Output the [x, y] coordinate of the center of the cell containing the given text.  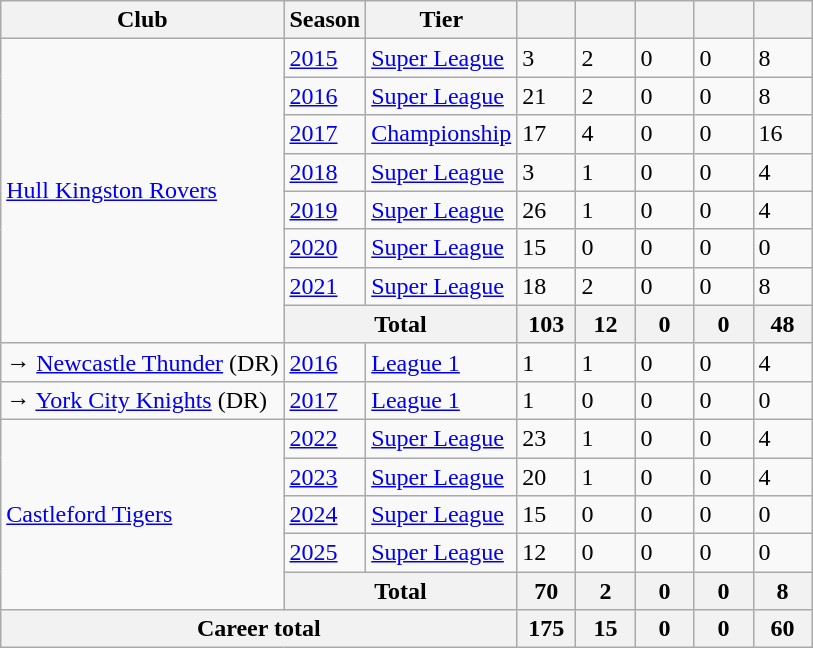
2022 [325, 438]
70 [546, 591]
→ York City Knights (DR) [142, 400]
60 [782, 629]
Castleford Tigers [142, 514]
26 [546, 210]
Season [325, 20]
17 [546, 134]
Club [142, 20]
Hull Kingston Rovers [142, 191]
175 [546, 629]
2025 [325, 553]
21 [546, 96]
18 [546, 286]
→ Newcastle Thunder (DR) [142, 362]
23 [546, 438]
Tier [442, 20]
2023 [325, 477]
103 [546, 324]
2019 [325, 210]
2021 [325, 286]
Career total [259, 629]
16 [782, 134]
2020 [325, 248]
48 [782, 324]
2015 [325, 58]
2024 [325, 515]
20 [546, 477]
Championship [442, 134]
2018 [325, 172]
